Identify which cell holds the provided text, then report its (X, Y) central coordinate. 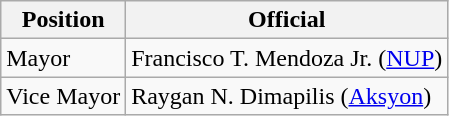
Francisco T. Mendoza Jr. (NUP) (287, 58)
Mayor (64, 58)
Official (287, 20)
Raygan N. Dimapilis (Aksyon) (287, 96)
Vice Mayor (64, 96)
Position (64, 20)
